Determine the [x, y] coordinate at the center of the cell enclosing the given text.  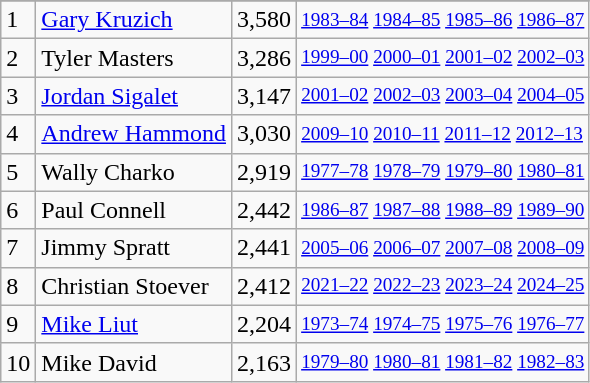
Mike Liut [134, 324]
Tyler Masters [134, 58]
1977–78 1978–79 1979–80 1980–81 [443, 172]
5 [18, 172]
4 [18, 134]
3,147 [264, 96]
2005–06 2006–07 2007–08 2008–09 [443, 248]
2,441 [264, 248]
Jordan Sigalet [134, 96]
2 [18, 58]
Christian Stoever [134, 286]
10 [18, 362]
Andrew Hammond [134, 134]
6 [18, 210]
2,163 [264, 362]
3,580 [264, 20]
9 [18, 324]
Mike David [134, 362]
2,204 [264, 324]
8 [18, 286]
Gary Kruzich [134, 20]
1983–84 1984–85 1985–86 1986–87 [443, 20]
7 [18, 248]
2,412 [264, 286]
1999–00 2000–01 2001–02 2002–03 [443, 58]
1979–80 1980–81 1981–82 1982–83 [443, 362]
3,030 [264, 134]
2001–02 2002–03 2003–04 2004–05 [443, 96]
2009–10 2010–11 2011–12 2012–13 [443, 134]
Paul Connell [134, 210]
Wally Charko [134, 172]
3,286 [264, 58]
1973–74 1974–75 1975–76 1976–77 [443, 324]
2,442 [264, 210]
Jimmy Spratt [134, 248]
3 [18, 96]
1 [18, 20]
2021–22 2022–23 2023–24 2024–25 [443, 286]
2,919 [264, 172]
1986–87 1987–88 1988–89 1989–90 [443, 210]
